Detect which cell encompasses the target text, then output its (X, Y) center coordinate. 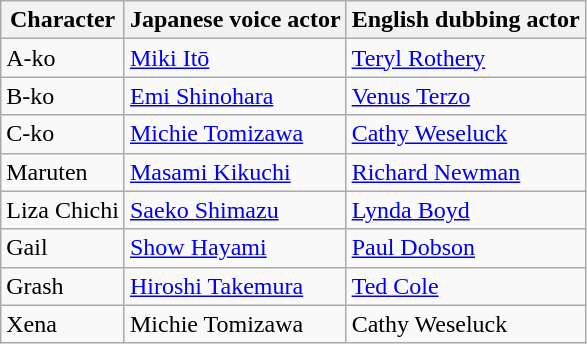
Grash (63, 286)
English dubbing actor (466, 20)
Show Hayami (235, 248)
Paul Dobson (466, 248)
Lynda Boyd (466, 210)
Masami Kikuchi (235, 172)
Richard Newman (466, 172)
B-ko (63, 96)
Xena (63, 324)
Japanese voice actor (235, 20)
Teryl Rothery (466, 58)
A-ko (63, 58)
C-ko (63, 134)
Character (63, 20)
Venus Terzo (466, 96)
Saeko Shimazu (235, 210)
Gail (63, 248)
Liza Chichi (63, 210)
Emi Shinohara (235, 96)
Hiroshi Takemura (235, 286)
Miki Itō (235, 58)
Maruten (63, 172)
Ted Cole (466, 286)
